Pinpoint the cell where the given text exists, returning its [x, y] midpoint coordinate. 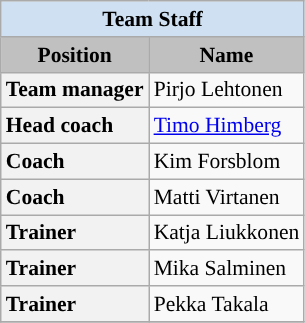
Pirjo Lehtonen [227, 90]
Pekka Takala [227, 304]
Head coach [75, 126]
Kim Forsblom [227, 162]
Name [227, 55]
Position [75, 55]
Mika Salminen [227, 269]
Matti Virtanen [227, 197]
Team Staff [153, 19]
Katja Liukkonen [227, 233]
Team manager [75, 90]
Timo Himberg⁣⁣ [227, 126]
